From the cell containing the given text, extract its center point as [x, y] coordinate. 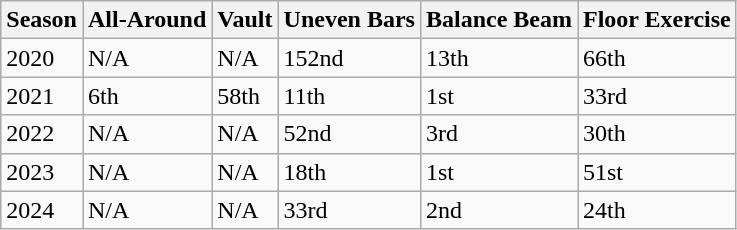
152nd [349, 58]
6th [146, 96]
51st [658, 172]
Season [42, 20]
Balance Beam [498, 20]
66th [658, 58]
11th [349, 96]
2021 [42, 96]
Uneven Bars [349, 20]
2023 [42, 172]
2022 [42, 134]
3rd [498, 134]
Floor Exercise [658, 20]
2nd [498, 210]
52nd [349, 134]
30th [658, 134]
13th [498, 58]
Vault [245, 20]
58th [245, 96]
2020 [42, 58]
All-Around [146, 20]
24th [658, 210]
18th [349, 172]
2024 [42, 210]
